Capture the cell that displays the provided text and extract its [x, y] central coordinate. 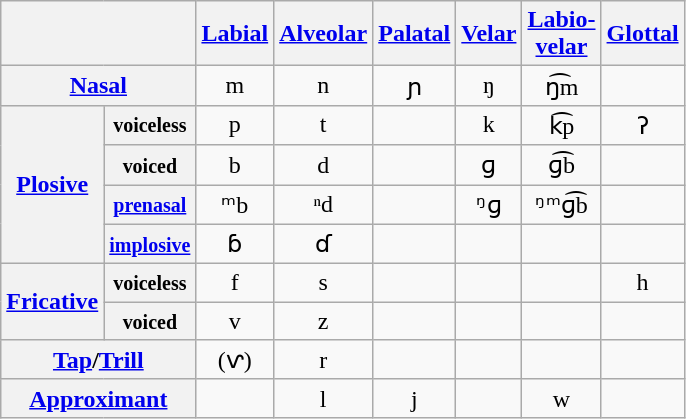
ɡ [489, 165]
ɡ͡b [562, 165]
k [489, 125]
ɗ [324, 244]
m [235, 86]
ᵐb [235, 204]
h [642, 283]
Labial [235, 34]
n [324, 86]
Labio-velar [562, 34]
f [235, 283]
s [324, 283]
w [562, 398]
ᵑɡ [489, 204]
v [235, 321]
Fricative [52, 302]
Velar [489, 34]
d [324, 165]
Palatal [414, 34]
j [414, 398]
ŋ [489, 86]
Approximant [98, 398]
Glottal [642, 34]
k͡p [562, 125]
Tap/Trill [98, 360]
Plosive [52, 184]
ᵑᵐɡ͡b [562, 204]
p [235, 125]
l [324, 398]
r [324, 360]
Nasal [98, 86]
ŋ͡m [562, 86]
ɲ [414, 86]
z [324, 321]
(ⱱ) [235, 360]
ⁿd [324, 204]
implosive [150, 244]
Alveolar [324, 34]
ʔ [642, 125]
prenasal [150, 204]
t [324, 125]
b [235, 165]
ɓ [235, 244]
